From the cell containing the given text, extract its center point as [x, y] coordinate. 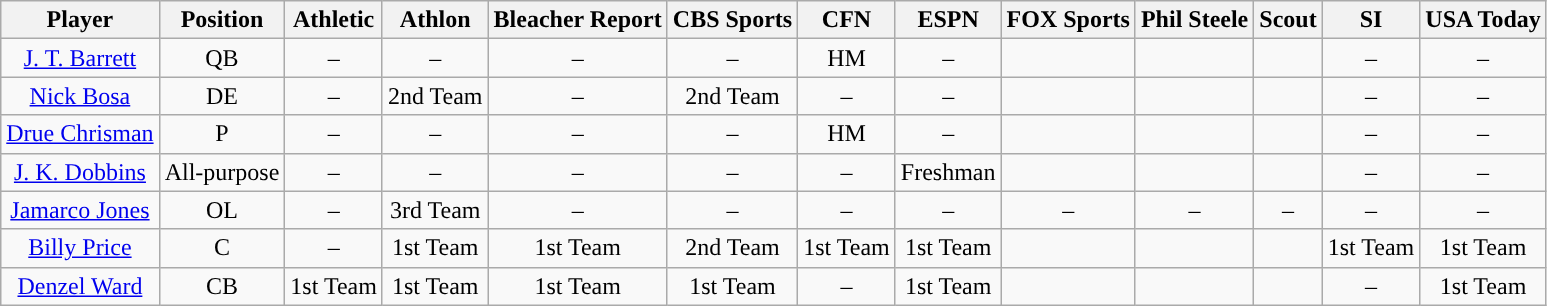
Jamarco Jones [80, 210]
J. T. Barrett [80, 58]
CBS Sports [732, 20]
USA Today [1483, 20]
3rd Team [435, 210]
Nick Bosa [80, 96]
ESPN [948, 20]
Freshman [948, 172]
Athlon [435, 20]
Player [80, 20]
FOX Sports [1068, 20]
DE [222, 96]
P [222, 134]
Bleacher Report [578, 20]
CB [222, 286]
OL [222, 210]
All-purpose [222, 172]
CFN [847, 20]
Phil Steele [1194, 20]
QB [222, 58]
Position [222, 20]
Billy Price [80, 248]
SI [1371, 20]
C [222, 248]
Denzel Ward [80, 286]
Scout [1288, 20]
Athletic [334, 20]
J. K. Dobbins [80, 172]
Drue Chrisman [80, 134]
